Detect which cell encompasses the target text, then output its (X, Y) center coordinate. 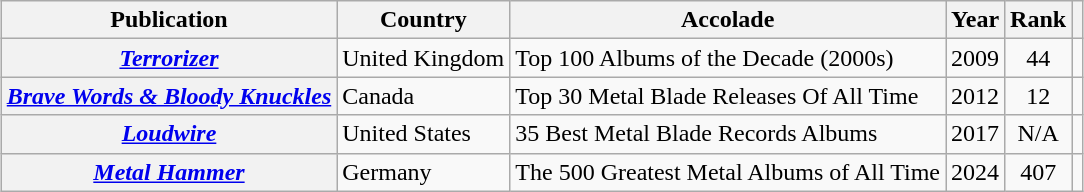
407 (1038, 172)
2024 (976, 172)
Publication (169, 20)
Year (976, 20)
Rank (1038, 20)
44 (1038, 58)
Brave Words & Bloody Knuckles (169, 96)
Top 30 Metal Blade Releases Of All Time (728, 96)
12 (1038, 96)
Terrorizer (169, 58)
2017 (976, 134)
2009 (976, 58)
Canada (424, 96)
Accolade (728, 20)
Metal Hammer (169, 172)
Loudwire (169, 134)
United States (424, 134)
Germany (424, 172)
2012 (976, 96)
Top 100 Albums of the Decade (2000s) (728, 58)
Country (424, 20)
35 Best Metal Blade Records Albums (728, 134)
United Kingdom (424, 58)
The 500 Greatest Metal Albums of All Time (728, 172)
N/A (1038, 134)
